For the text-containing cell, return its midpoint in [x, y] coordinate format. 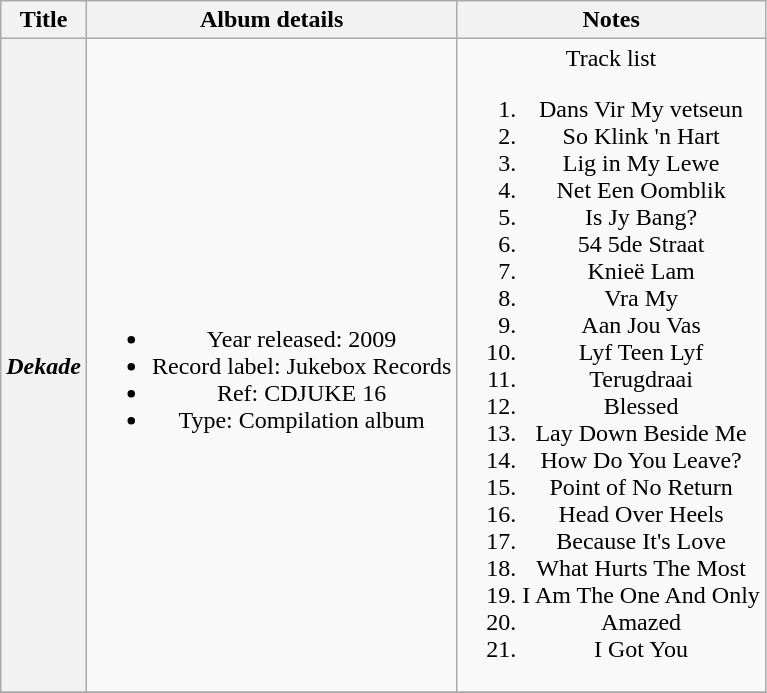
Year released: 2009Record label: Jukebox RecordsRef: CDJUKE 16Type: Compilation album [271, 366]
Title [44, 20]
Notes [612, 20]
Album details [271, 20]
Dekade [44, 366]
